Return the [x, y] coordinate for the center point of the cell that contains the specified text.  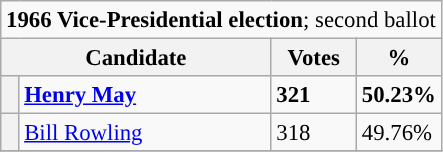
50.23% [400, 95]
Votes [314, 58]
Bill Rowling [145, 133]
49.76% [400, 133]
321 [314, 95]
1966 Vice-Presidential election; second ballot [221, 20]
Henry May [145, 95]
318 [314, 133]
% [400, 58]
Candidate [136, 58]
